Return the [X, Y] coordinate for the center point of the cell that contains the specified text.  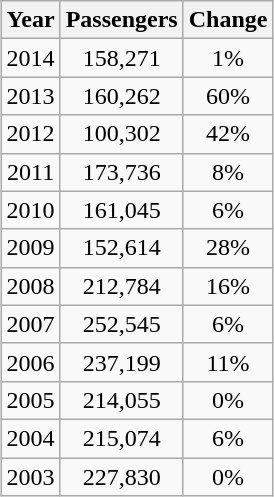
11% [228, 362]
2010 [30, 210]
Year [30, 20]
2013 [30, 96]
158,271 [122, 58]
Passengers [122, 20]
214,055 [122, 400]
215,074 [122, 438]
252,545 [122, 324]
2014 [30, 58]
16% [228, 286]
1% [228, 58]
100,302 [122, 134]
2009 [30, 248]
173,736 [122, 172]
Change [228, 20]
28% [228, 248]
212,784 [122, 286]
160,262 [122, 96]
60% [228, 96]
237,199 [122, 362]
8% [228, 172]
2012 [30, 134]
2008 [30, 286]
161,045 [122, 210]
2011 [30, 172]
2006 [30, 362]
2007 [30, 324]
152,614 [122, 248]
42% [228, 134]
2004 [30, 438]
2003 [30, 477]
227,830 [122, 477]
2005 [30, 400]
